Identify which cell holds the provided text, then report its [X, Y] central coordinate. 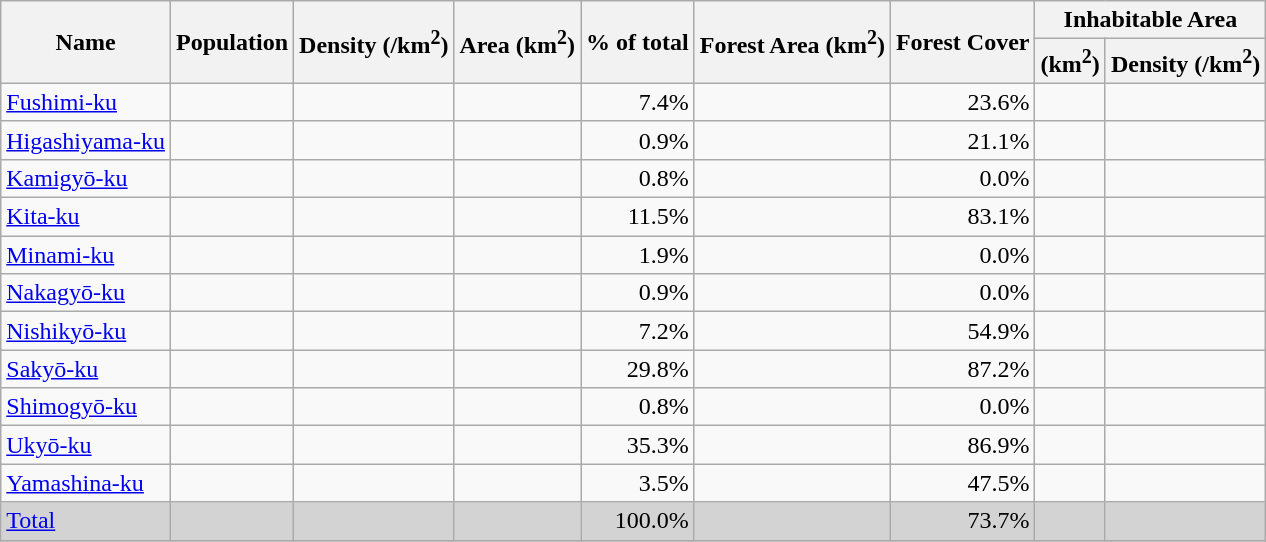
83.1% [962, 217]
(km2) [1070, 62]
Higashiyama-ku [86, 140]
Inhabitable Area [1150, 20]
35.3% [638, 445]
Nakagyō-ku [86, 293]
100.0% [638, 521]
Minami-ku [86, 255]
Forest Cover [962, 42]
Nishikyō-ku [86, 331]
Kamigyō-ku [86, 178]
21.1% [962, 140]
47.5% [962, 483]
Area (km2) [518, 42]
29.8% [638, 369]
Kita-ku [86, 217]
% of total [638, 42]
23.6% [962, 102]
73.7% [962, 521]
87.2% [962, 369]
11.5% [638, 217]
3.5% [638, 483]
Shimogyō-ku [86, 407]
Population [232, 42]
Ukyō-ku [86, 445]
Name [86, 42]
7.2% [638, 331]
54.9% [962, 331]
Sakyō-ku [86, 369]
Total [86, 521]
Yamashina-ku [86, 483]
1.9% [638, 255]
Forest Area (km2) [792, 42]
86.9% [962, 445]
Fushimi-ku [86, 102]
7.4% [638, 102]
